Extract the (x, y) coordinate from the center of the cell holding the provided text.  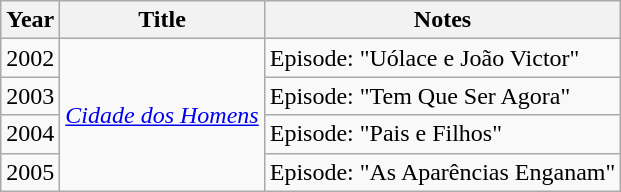
Episode: "As Aparências Enganam" (442, 172)
Year (30, 20)
Title (162, 20)
Cidade dos Homens (162, 115)
Episode: "Uólace e João Victor" (442, 58)
Notes (442, 20)
2004 (30, 134)
Episode: "Tem Que Ser Agora" (442, 96)
Episode: "Pais e Filhos" (442, 134)
2005 (30, 172)
2002 (30, 58)
2003 (30, 96)
